Return the [X, Y] coordinate for the center point of the cell that contains the specified text.  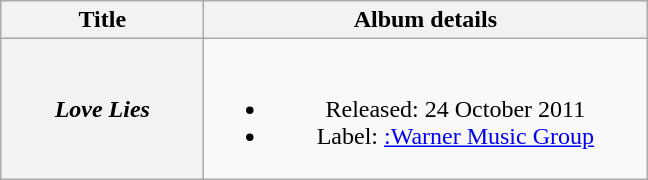
Released: 24 October 2011Label: :Warner Music Group [426, 109]
Title [102, 20]
Love Lies [102, 109]
Album details [426, 20]
